Output the (X, Y) coordinate of the center of the cell containing the given text.  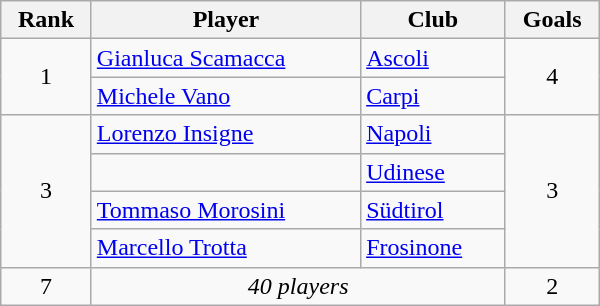
Carpi (433, 96)
Ascoli (433, 58)
Lorenzo Insigne (226, 134)
Südtirol (433, 210)
Napoli (433, 134)
Gianluca Scamacca (226, 58)
Player (226, 20)
1 (46, 77)
Udinese (433, 172)
2 (552, 286)
4 (552, 77)
7 (46, 286)
40 players (298, 286)
Michele Vano (226, 96)
Frosinone (433, 248)
Marcello Trotta (226, 248)
Tommaso Morosini (226, 210)
Club (433, 20)
Goals (552, 20)
Rank (46, 20)
